Search for the cell housing the specified text and yield its [x, y] center coordinate. 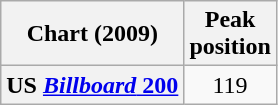
Peakposition [230, 34]
Chart (2009) [92, 34]
119 [230, 85]
US Billboard 200 [92, 85]
